Determine the (X, Y) coordinate at the center of the cell enclosing the given text.  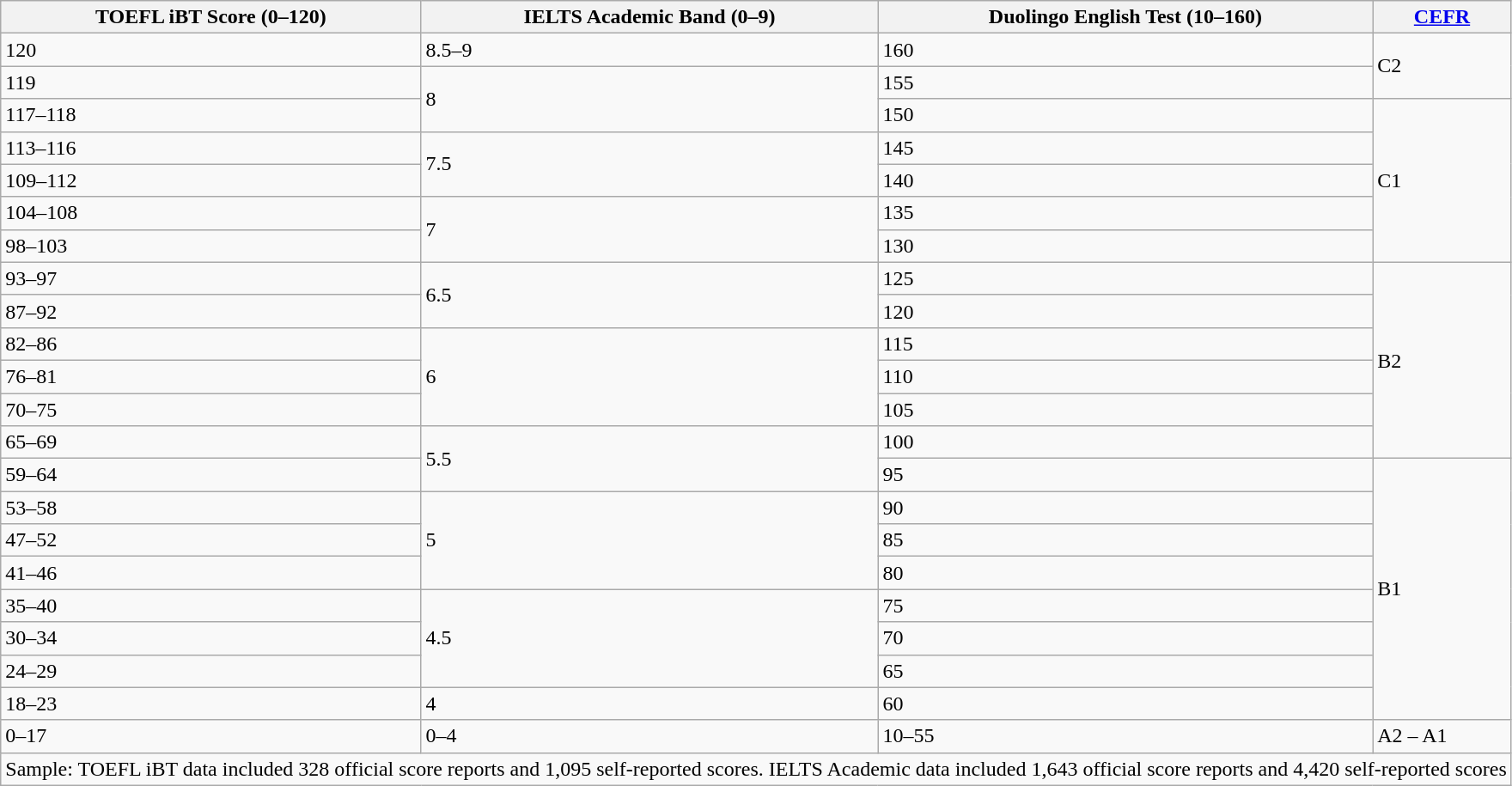
Duolingo English Test (10–160) (1125, 17)
8 (649, 99)
0–17 (211, 736)
117–118 (211, 115)
113–116 (211, 148)
A2 – A1 (1442, 736)
145 (1125, 148)
82–86 (211, 344)
115 (1125, 344)
59–64 (211, 475)
4.5 (649, 638)
6 (649, 376)
5.5 (649, 459)
B1 (1442, 589)
10–55 (1125, 736)
104–108 (211, 213)
109–112 (211, 180)
IELTS Academic Band (0–9) (649, 17)
95 (1125, 475)
70–75 (211, 410)
C1 (1442, 180)
155 (1125, 82)
80 (1125, 573)
90 (1125, 508)
98–103 (211, 246)
0–4 (649, 736)
85 (1125, 540)
CEFR (1442, 17)
100 (1125, 442)
76–81 (211, 376)
65–69 (211, 442)
65 (1125, 671)
105 (1125, 410)
135 (1125, 213)
87–92 (211, 311)
93–97 (211, 278)
160 (1125, 50)
C2 (1442, 66)
150 (1125, 115)
4 (649, 704)
130 (1125, 246)
TOEFL iBT Score (0–120) (211, 17)
B2 (1442, 360)
7.5 (649, 164)
7 (649, 229)
119 (211, 82)
53–58 (211, 508)
47–52 (211, 540)
41–46 (211, 573)
30–34 (211, 638)
110 (1125, 376)
75 (1125, 606)
24–29 (211, 671)
140 (1125, 180)
70 (1125, 638)
8.5–9 (649, 50)
60 (1125, 704)
5 (649, 540)
35–40 (211, 606)
125 (1125, 278)
18–23 (211, 704)
6.5 (649, 295)
